For the text-containing cell, return its midpoint in [x, y] coordinate format. 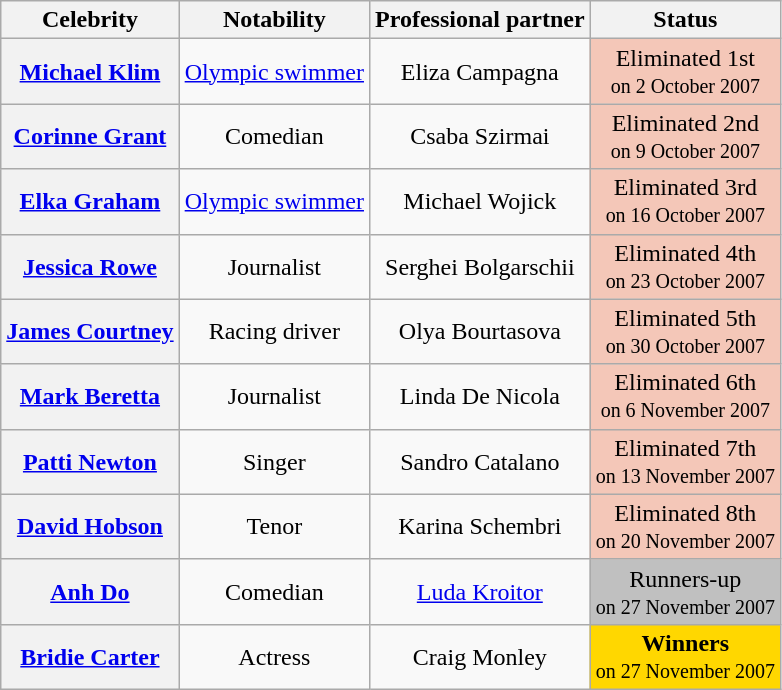
Professional partner [480, 20]
Craig Monley [480, 656]
Jessica Rowe [90, 266]
Singer [274, 462]
Eliminated 6thon 6 November 2007 [685, 396]
Winnerson 27 November 2007 [685, 656]
Corinne Grant [90, 136]
Actress [274, 656]
Elka Graham [90, 202]
Michael Wojick [480, 202]
Runners-upon 27 November 2007 [685, 592]
Tenor [274, 526]
Status [685, 20]
Serghei Bolgarschii [480, 266]
Eliminated 8thon 20 November 2007 [685, 526]
Sandro Catalano [480, 462]
Karina Schembri [480, 526]
David Hobson [90, 526]
Eliminated 2ndon 9 October 2007 [685, 136]
Linda De Nicola [480, 396]
Mark Beretta [90, 396]
Racing driver [274, 332]
James Courtney [90, 332]
Csaba Szirmai [480, 136]
Bridie Carter [90, 656]
Olya Bourtasova [480, 332]
Eliza Campagna [480, 72]
Eliminated 7thon 13 November 2007 [685, 462]
Michael Klim [90, 72]
Eliminated 3rdon 16 October 2007 [685, 202]
Eliminated 4thon 23 October 2007 [685, 266]
Notability [274, 20]
Patti Newton [90, 462]
Celebrity [90, 20]
Anh Do [90, 592]
Eliminated 1ston 2 October 2007 [685, 72]
Luda Kroitor [480, 592]
Eliminated 5thon 30 October 2007 [685, 332]
